Return [X, Y] of the center of cell containing provided text 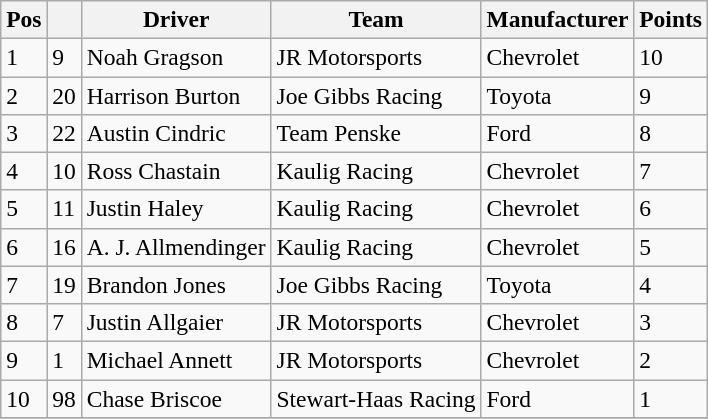
Points [671, 19]
Justin Haley [176, 209]
20 [64, 95]
Pos [24, 19]
Ross Chastain [176, 171]
16 [64, 247]
Driver [176, 19]
Justin Allgaier [176, 322]
19 [64, 285]
Noah Gragson [176, 57]
Michael Annett [176, 360]
Manufacturer [558, 19]
11 [64, 209]
98 [64, 398]
Austin Cindric [176, 133]
Stewart-Haas Racing [376, 398]
Team [376, 19]
Chase Briscoe [176, 398]
A. J. Allmendinger [176, 247]
Brandon Jones [176, 285]
22 [64, 133]
Harrison Burton [176, 95]
Team Penske [376, 133]
